From the cell containing the given text, extract its center point as (X, Y) coordinate. 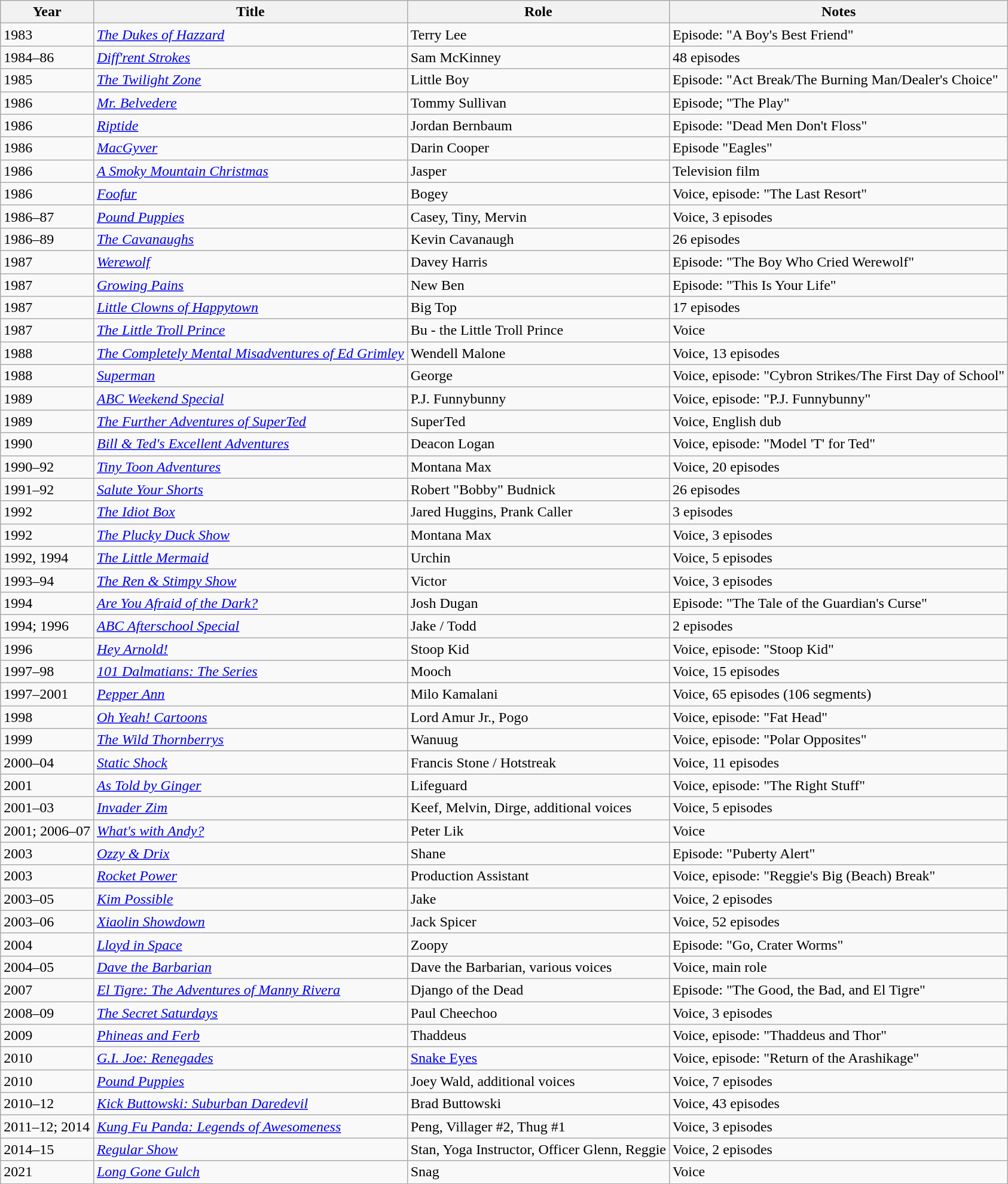
101 Dalmatians: The Series (250, 672)
Mooch (538, 672)
2000–04 (47, 763)
1984–86 (47, 57)
1992, 1994 (47, 558)
Are You Afraid of the Dark? (250, 603)
Dave the Barbarian (250, 967)
1998 (47, 717)
2003–05 (47, 899)
Urchin (538, 558)
Jack Spicer (538, 922)
Voice, episode: "Polar Opposites" (838, 740)
As Told by Ginger (250, 785)
Dave the Barbarian, various voices (538, 967)
Episode: "Act Break/The Burning Man/Dealer's Choice" (838, 80)
Episode: "A Boy's Best Friend" (838, 35)
Salute Your Shorts (250, 489)
Ozzy & Drix (250, 853)
Voice, main role (838, 967)
Voice, 52 episodes (838, 922)
Deacon Logan (538, 444)
1991–92 (47, 489)
Long Gone Gulch (250, 1172)
Snake Eyes (538, 1058)
Peter Lik (538, 831)
1997–2001 (47, 695)
2008–09 (47, 1013)
Jared Huggins, Prank Caller (538, 512)
A Smoky Mountain Christmas (250, 171)
1994; 1996 (47, 626)
The Idiot Box (250, 512)
Notes (838, 12)
Django of the Dead (538, 990)
Voice, 7 episodes (838, 1081)
Episode: "The Good, the Bad, and El Tigre" (838, 990)
Jake (538, 899)
Peng, Villager #2, Thug #1 (538, 1127)
Television film (838, 171)
Brad Buttowski (538, 1104)
48 episodes (838, 57)
Episode: "Dead Men Don't Floss" (838, 126)
Lifeguard (538, 785)
Stan, Yoga Instructor, Officer Glenn, Reggie (538, 1149)
The Completely Mental Misadventures of Ed Grimley (250, 353)
New Ben (538, 285)
Role (538, 12)
Episode: "Go, Crater Worms" (838, 944)
Growing Pains (250, 285)
1990–92 (47, 467)
2014–15 (47, 1149)
P.J. Funnybunny (538, 399)
1983 (47, 35)
Francis Stone / Hotstreak (538, 763)
The Further Adventures of SuperTed (250, 421)
Episode: "This Is Your Life" (838, 285)
Jake / Todd (538, 626)
The Plucky Duck Show (250, 535)
Voice, episode: "Reggie's Big (Beach) Break" (838, 876)
Sam McKinney (538, 57)
Pepper Ann (250, 695)
Joey Wald, additional voices (538, 1081)
2007 (47, 990)
1994 (47, 603)
Year (47, 12)
2001; 2006–07 (47, 831)
Voice, episode: "Cybron Strikes/The First Day of School" (838, 376)
Wanuug (538, 740)
1986–87 (47, 216)
Wendell Malone (538, 353)
Voice, 20 episodes (838, 467)
Kevin Cavanaugh (538, 239)
Voice, episode: "Fat Head" (838, 717)
Voice, English dub (838, 421)
Milo Kamalani (538, 695)
2001 (47, 785)
Static Shock (250, 763)
The Little Troll Prince (250, 331)
Bu - the Little Troll Prince (538, 331)
Episode: "The Boy Who Cried Werewolf" (838, 262)
George (538, 376)
Little Clowns of Happytown (250, 308)
Thaddeus (538, 1036)
Bill & Ted's Excellent Adventures (250, 444)
Kim Possible (250, 899)
Riptide (250, 126)
Jasper (538, 171)
Kick Buttowski: Suburban Daredevil (250, 1104)
Big Top (538, 308)
Tiny Toon Adventures (250, 467)
ABC Weekend Special (250, 399)
1996 (47, 648)
Voice, 43 episodes (838, 1104)
What's with Andy? (250, 831)
Episode "Eagles" (838, 148)
Voice, 15 episodes (838, 672)
Robert "Bobby" Budnick (538, 489)
Keef, Melvin, Dirge, additional voices (538, 808)
The Cavanaughs (250, 239)
Invader Zim (250, 808)
Little Boy (538, 80)
Voice, episode: "Return of the Arashikage" (838, 1058)
Episode: "Puberty Alert" (838, 853)
Victor (538, 580)
Tommy Sullivan (538, 103)
Voice, episode: "Model 'T' for Ted" (838, 444)
MacGyver (250, 148)
Episode; "The Play" (838, 103)
Bogey (538, 194)
Shane (538, 853)
1997–98 (47, 672)
2021 (47, 1172)
The Twilight Zone (250, 80)
G.I. Joe: Renegades (250, 1058)
Diff'rent Strokes (250, 57)
Phineas and Ferb (250, 1036)
The Dukes of Hazzard (250, 35)
Rocket Power (250, 876)
SuperTed (538, 421)
Voice, 13 episodes (838, 353)
2 episodes (838, 626)
2004 (47, 944)
3 episodes (838, 512)
Voice, 65 episodes (106 segments) (838, 695)
Terry Lee (538, 35)
Lloyd in Space (250, 944)
The Wild Thornberrys (250, 740)
Voice, episode: "P.J. Funnybunny" (838, 399)
Davey Harris (538, 262)
Regular Show (250, 1149)
The Ren & Stimpy Show (250, 580)
El Tigre: The Adventures of Manny Rivera (250, 990)
Voice, 11 episodes (838, 763)
Paul Cheechoo (538, 1013)
Voice, episode: "Stoop Kid" (838, 648)
Oh Yeah! Cartoons (250, 717)
Voice, episode: "The Last Resort" (838, 194)
1990 (47, 444)
Kung Fu Panda: Legends of Awesomeness (250, 1127)
Xiaolin Showdown (250, 922)
Mr. Belvedere (250, 103)
The Secret Saturdays (250, 1013)
Casey, Tiny, Mervin (538, 216)
2010–12 (47, 1104)
2009 (47, 1036)
1985 (47, 80)
1999 (47, 740)
Foofur (250, 194)
Title (250, 12)
17 episodes (838, 308)
Lord Amur Jr., Pogo (538, 717)
Voice, episode: "The Right Stuff" (838, 785)
Hey Arnold! (250, 648)
2011–12; 2014 (47, 1127)
Darin Cooper (538, 148)
1986–89 (47, 239)
ABC Afterschool Special (250, 626)
Zoopy (538, 944)
Stoop Kid (538, 648)
2001–03 (47, 808)
2003–06 (47, 922)
Werewolf (250, 262)
2004–05 (47, 967)
Josh Dugan (538, 603)
Snag (538, 1172)
Episode: "The Tale of the Guardian's Curse" (838, 603)
Superman (250, 376)
Jordan Bernbaum (538, 126)
1993–94 (47, 580)
Voice, episode: "Thaddeus and Thor" (838, 1036)
Production Assistant (538, 876)
The Little Mermaid (250, 558)
